Return [X, Y] of the center of cell containing provided text 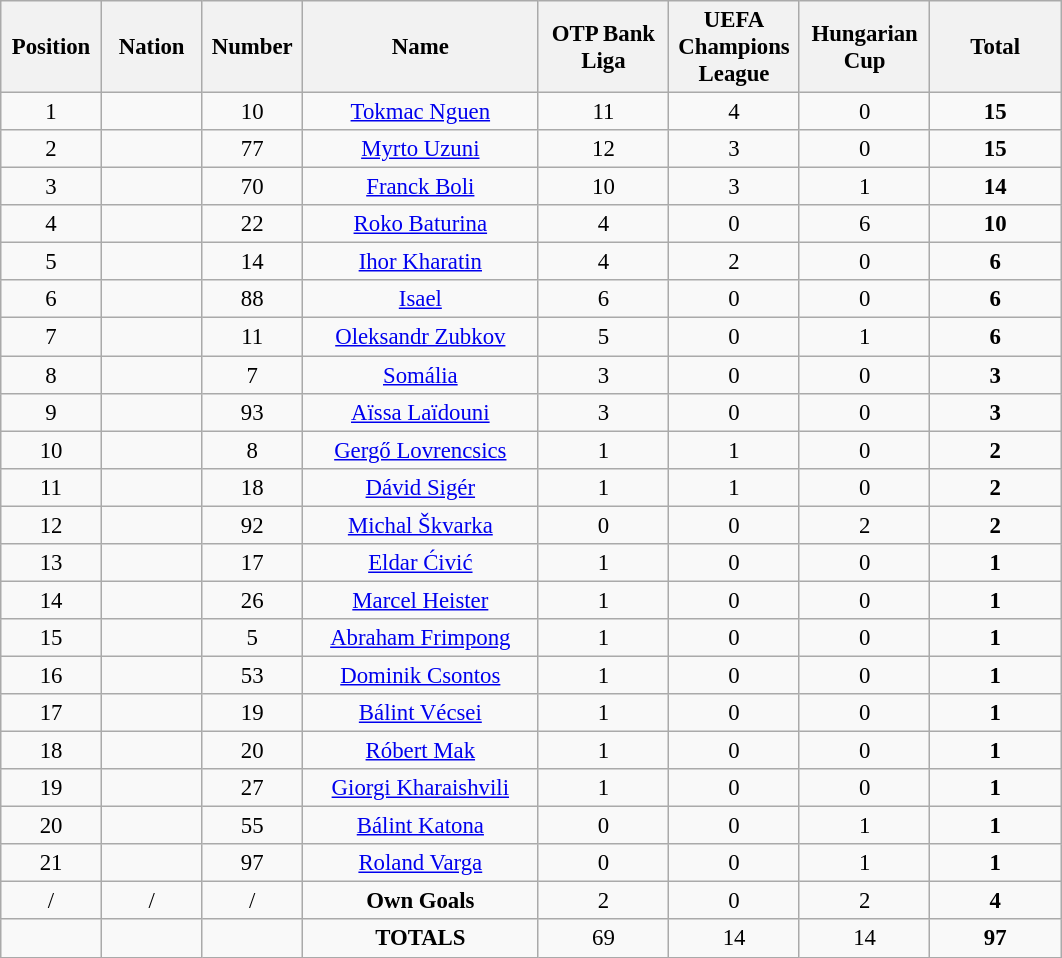
Name [421, 47]
Aïssa Laïdouni [421, 412]
93 [252, 412]
Michal Škvarka [421, 525]
21 [52, 863]
13 [52, 563]
16 [52, 675]
Own Goals [421, 901]
UEFA Champions League [734, 47]
Franck Boli [421, 187]
Ihor Kharatin [421, 262]
TOTALS [421, 939]
88 [252, 299]
Dominik Csontos [421, 675]
Roland Varga [421, 863]
69 [604, 939]
Abraham Frimpong [421, 638]
Position [52, 47]
Dávid Sigér [421, 487]
Róbert Mak [421, 751]
Giorgi Kharaishvili [421, 788]
Total [996, 47]
26 [252, 600]
Bálint Vécsei [421, 713]
9 [52, 412]
Hungarian Cup [864, 47]
Isael [421, 299]
Gergő Lovrencsics [421, 450]
Somália [421, 375]
92 [252, 525]
53 [252, 675]
Roko Baturina [421, 224]
Nation [152, 47]
22 [252, 224]
Myrto Uzuni [421, 149]
Marcel Heister [421, 600]
70 [252, 187]
OTP Bank Liga [604, 47]
55 [252, 826]
Number [252, 47]
Tokmac Nguen [421, 112]
27 [252, 788]
77 [252, 149]
Bálint Katona [421, 826]
Eldar Ćivić [421, 563]
Oleksandr Zubkov [421, 337]
